Output the (X, Y) coordinate of the center of the cell containing the given text.  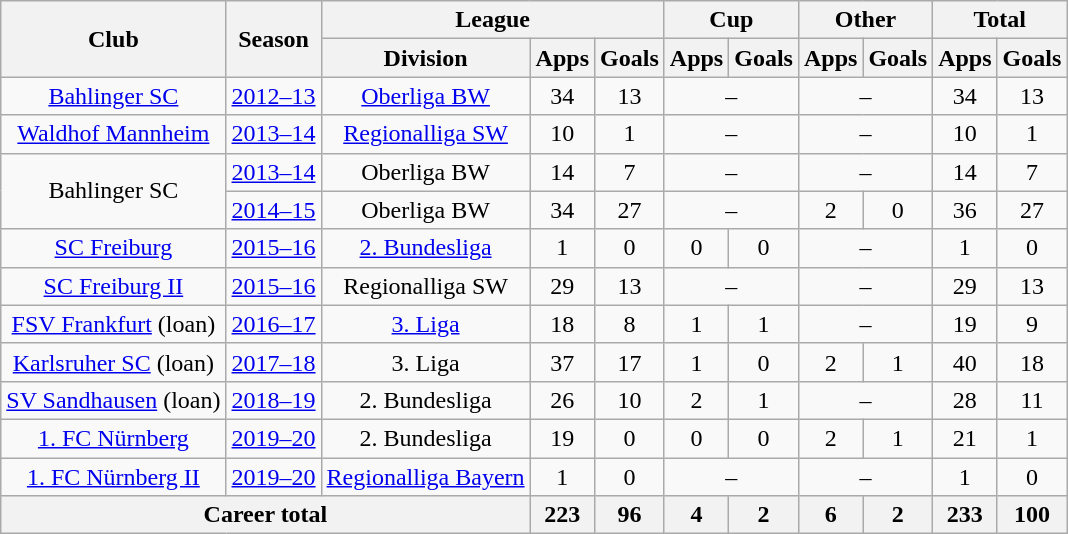
37 (562, 362)
233 (965, 515)
6 (830, 515)
Career total (266, 515)
SC Freiburg II (114, 286)
Total (1000, 20)
11 (1032, 400)
2016–17 (274, 324)
FSV Frankfurt (loan) (114, 324)
Regionalliga Bayern (426, 477)
SC Freiburg (114, 248)
2012–13 (274, 96)
SV Sandhausen (loan) (114, 400)
Other (865, 20)
Karlsruher SC (loan) (114, 362)
21 (965, 438)
League (492, 20)
Division (426, 58)
4 (696, 515)
223 (562, 515)
2018–19 (274, 400)
Cup (731, 20)
Season (274, 39)
Waldhof Mannheim (114, 134)
100 (1032, 515)
26 (562, 400)
36 (965, 210)
2014–15 (274, 210)
96 (630, 515)
Club (114, 39)
40 (965, 362)
8 (630, 324)
28 (965, 400)
2017–18 (274, 362)
17 (630, 362)
9 (1032, 324)
1. FC Nürnberg (114, 438)
1. FC Nürnberg II (114, 477)
